Locate the cell with the specified text and output its [x, y] center coordinate. 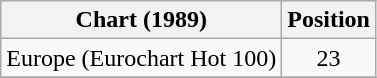
Position [329, 20]
23 [329, 58]
Chart (1989) [142, 20]
Europe (Eurochart Hot 100) [142, 58]
